Provide the [X, Y] coordinate of the cell's center where the given text is located.  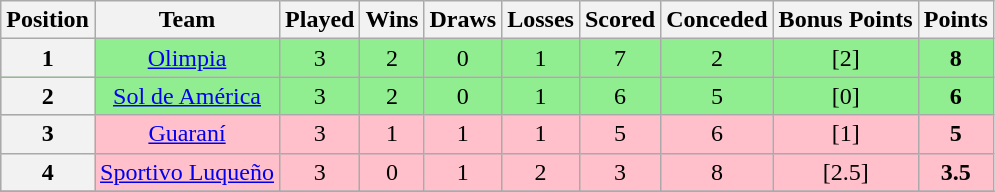
Olimpia [186, 58]
4 [48, 172]
Sol de América [186, 96]
[1] [846, 134]
Position [48, 20]
Losses [541, 20]
[0] [846, 96]
Scored [620, 20]
Guaraní [186, 134]
Points [956, 20]
[2] [846, 58]
Conceded [717, 20]
Draws [463, 20]
Sportivo Luqueño [186, 172]
[2.5] [846, 172]
3.5 [956, 172]
Wins [392, 20]
Bonus Points [846, 20]
7 [620, 58]
Played [320, 20]
Team [186, 20]
